Capture the cell that displays the provided text and extract its [X, Y] central coordinate. 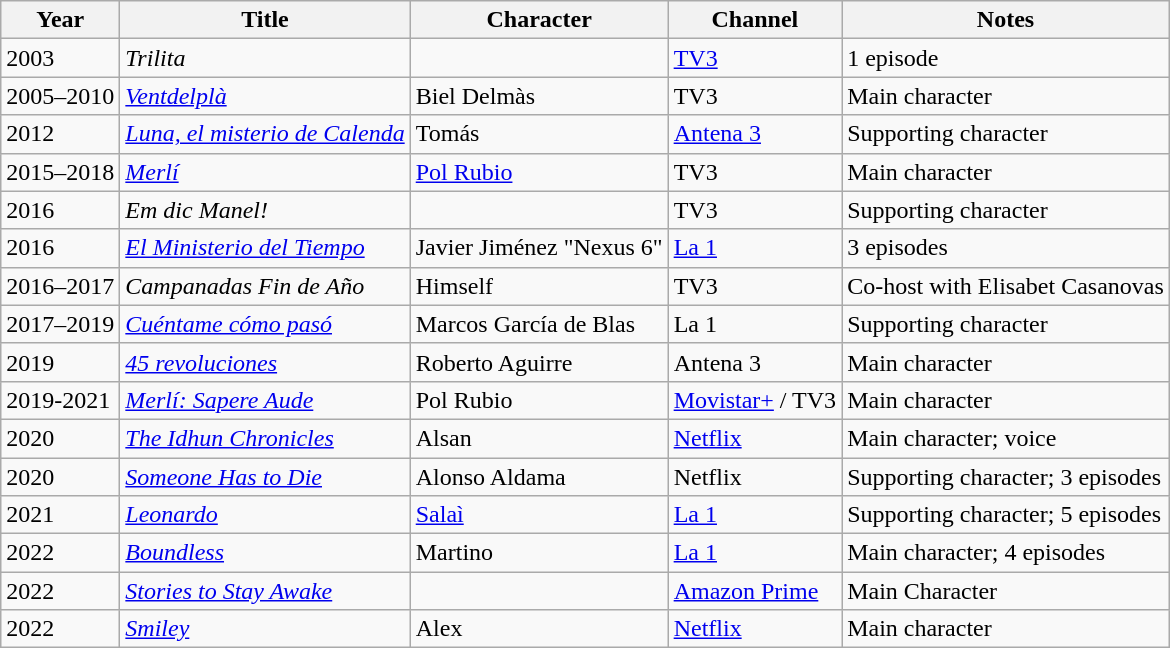
2012 [60, 134]
45 revoluciones [265, 362]
2015–2018 [60, 172]
2005–2010 [60, 96]
Cuéntame cómo pasó [265, 324]
Tomás [539, 134]
Character [539, 20]
2021 [60, 515]
Boundless [265, 553]
Trilita [265, 58]
Luna, el misterio de Calenda [265, 134]
Martino [539, 553]
Alex [539, 629]
Marcos García de Blas [539, 324]
3 episodes [1006, 248]
Roberto Aguirre [539, 362]
Himself [539, 286]
Supporting character; 5 episodes [1006, 515]
Salaì [539, 515]
Em dic Manel! [265, 210]
Biel Delmàs [539, 96]
Main character; voice [1006, 438]
2003 [60, 58]
Javier Jiménez "Nexus 6" [539, 248]
Notes [1006, 20]
Title [265, 20]
Campanadas Fin de Año [265, 286]
The Idhun Chronicles [265, 438]
Alonso Aldama [539, 477]
Main Character [1006, 591]
Leonardo [265, 515]
2017–2019 [60, 324]
2019 [60, 362]
Main character; 4 episodes [1006, 553]
Smiley [265, 629]
Ventdelplà [265, 96]
Merlí [265, 172]
El Ministerio del Tiempo [265, 248]
Stories to Stay Awake [265, 591]
2016–2017 [60, 286]
Co-host with Elisabet Casanovas [1006, 286]
2019-2021 [60, 400]
Channel [754, 20]
Someone Has to Die [265, 477]
Merlí: Sapere Aude [265, 400]
1 episode [1006, 58]
Alsan [539, 438]
Year [60, 20]
Supporting character; 3 episodes [1006, 477]
Movistar+ / TV3 [754, 400]
Amazon Prime [754, 591]
